From the cell containing the given text, extract its center point as [x, y] coordinate. 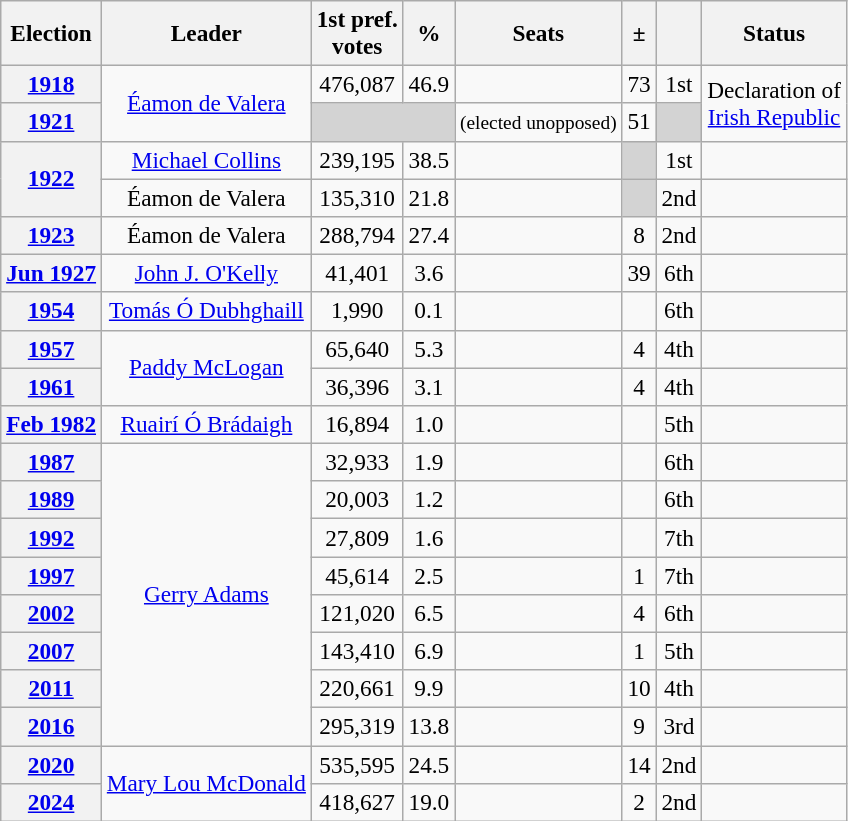
Paddy McLogan [206, 368]
% [429, 32]
8 [639, 235]
Michael Collins [206, 160]
1957 [52, 349]
Status [774, 32]
1989 [52, 500]
1922 [52, 179]
20,003 [357, 500]
65,640 [357, 349]
476,087 [357, 84]
0.1 [429, 311]
(elected unopposed) [538, 122]
41,401 [357, 273]
6.9 [429, 651]
Feb 1982 [52, 424]
45,614 [357, 575]
51 [639, 122]
Jun 1927 [52, 273]
9 [639, 726]
39 [639, 273]
9.9 [429, 689]
38.5 [429, 160]
1997 [52, 575]
16,894 [357, 424]
3.6 [429, 273]
2002 [52, 613]
19.0 [429, 802]
418,627 [357, 802]
6.5 [429, 613]
Declaration of Irish Republic [774, 103]
John J. O'Kelly [206, 273]
1921 [52, 122]
3.1 [429, 386]
24.5 [429, 764]
14 [639, 764]
32,933 [357, 462]
2 [639, 802]
1.2 [429, 500]
1992 [52, 537]
143,410 [357, 651]
27,809 [357, 537]
73 [639, 84]
2007 [52, 651]
± [639, 32]
2011 [52, 689]
121,020 [357, 613]
135,310 [357, 197]
1.6 [429, 537]
2016 [52, 726]
Election [52, 32]
13.8 [429, 726]
5.3 [429, 349]
Mary Lou McDonald [206, 783]
2.5 [429, 575]
1954 [52, 311]
295,319 [357, 726]
27.4 [429, 235]
Seats [538, 32]
Ruairí Ó Brádaigh [206, 424]
1st pref. votes [357, 32]
Leader [206, 32]
2020 [52, 764]
239,195 [357, 160]
36,396 [357, 386]
535,595 [357, 764]
1,990 [357, 311]
220,661 [357, 689]
3rd [679, 726]
288,794 [357, 235]
21.8 [429, 197]
1923 [52, 235]
Tomás Ó Dubhghaill [206, 311]
2024 [52, 802]
Gerry Adams [206, 594]
1.0 [429, 424]
1961 [52, 386]
10 [639, 689]
46.9 [429, 84]
1.9 [429, 462]
1987 [52, 462]
1918 [52, 84]
